Return [X, Y] of the center of cell containing provided text 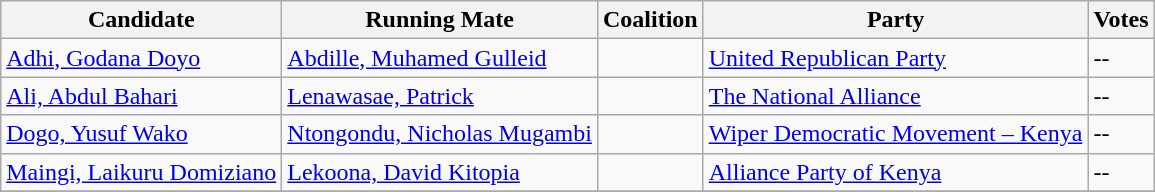
Wiper Democratic Movement – Kenya [896, 134]
Candidate [142, 20]
Coalition [650, 20]
Lekoona, David Kitopia [440, 172]
Lenawasae, Patrick [440, 96]
Adhi, Godana Doyo [142, 58]
Party [896, 20]
United Republican Party [896, 58]
Running Mate [440, 20]
Dogo, Yusuf Wako [142, 134]
Alliance Party of Kenya [896, 172]
The National Alliance [896, 96]
Votes [1121, 20]
Abdille, Muhamed Gulleid [440, 58]
Ali, Abdul Bahari [142, 96]
Ntongondu, Nicholas Mugambi [440, 134]
Maingi, Laikuru Domiziano [142, 172]
